Determine the [X, Y] coordinate at the center of the cell enclosing the given text.  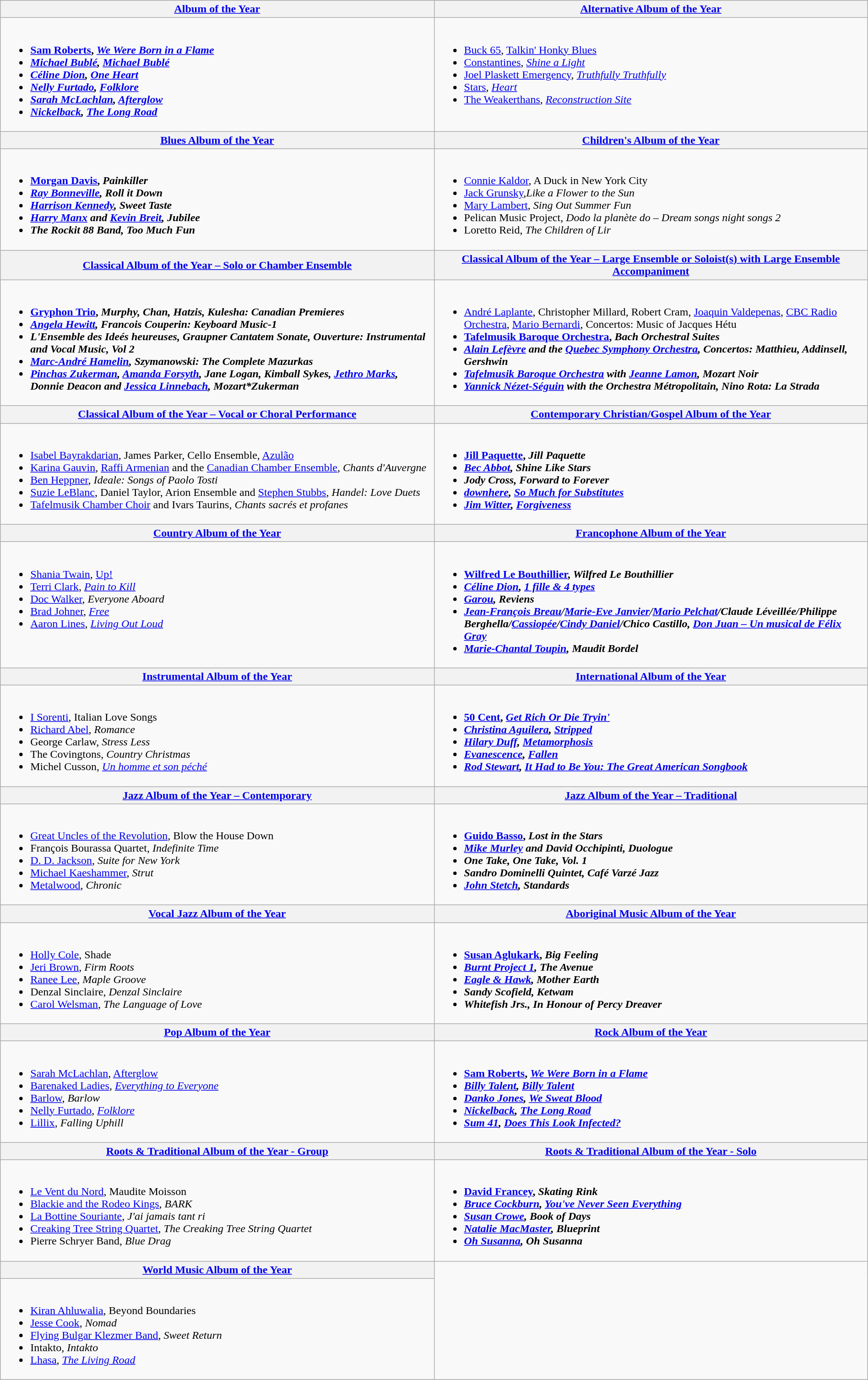
Jazz Album of the Year – Contemporary [217, 795]
I Sorenti, Italian Love SongsRichard Abel, RomanceGeorge Carlaw, Stress LessThe Covingtons, Country ChristmasMichel Cusson, Un homme et son péché [217, 735]
Aboriginal Music Album of the Year [651, 914]
Vocal Jazz Album of the Year [217, 914]
Buck 65, Talkin' Honky BluesConstantines, Shine a LightJoel Plaskett Emergency, Truthfully TruthfullyStars, HeartThe Weakerthans, Reconstruction Site [651, 75]
Blues Album of the Year [217, 140]
Alternative Album of the Year [651, 9]
David Francey, Skating RinkBruce Cockburn, You've Never Seen EverythingSusan Crowe, Book of DaysNatalie MacMaster, BlueprintOh Susanna, Oh Susanna [651, 1211]
Rock Album of the Year [651, 1032]
Sarah McLachlan, AfterglowBarenaked Ladies, Everything to EveryoneBarlow, BarlowNelly Furtado, FolkloreLillix, Falling Uphill [217, 1092]
Francophone Album of the Year [651, 533]
Country Album of the Year [217, 533]
Classical Album of the Year – Solo or Chamber Ensemble [217, 265]
Pop Album of the Year [217, 1032]
Jill Paquette, Jill PaquetteBec Abbot, Shine Like StarsJody Cross, Forward to Foreverdownhere, So Much for SubstitutesJim Witter, Forgiveness [651, 473]
Children's Album of the Year [651, 140]
Sam Roberts, We Were Born in a FlameBilly Talent, Billy TalentDanko Jones, We Sweat BloodNickelback, The Long RoadSum 41, Does This Look Infected? [651, 1092]
World Music Album of the Year [217, 1270]
Classical Album of the Year – Vocal or Choral Performance [217, 414]
Roots & Traditional Album of the Year - Group [217, 1151]
Holly Cole, ShadeJeri Brown, Firm RootsRanee Lee, Maple GrooveDenzal Sinclaire, Denzal SinclaireCarol Welsman, The Language of Love [217, 973]
Album of the Year [217, 9]
Roots & Traditional Album of the Year - Solo [651, 1151]
Classical Album of the Year – Large Ensemble or Soloist(s) with Large Ensemble Accompaniment [651, 265]
Morgan Davis, PainkillerRay Bonneville, Roll it DownHarrison Kennedy, Sweet TasteHarry Manx and Kevin Breit, JubileeThe Rockit 88 Band, Too Much Fun [217, 200]
International Album of the Year [651, 676]
Shania Twain, Up!Terri Clark, Pain to KillDoc Walker, Everyone AboardBrad Johner, FreeAaron Lines, Living Out Loud [217, 604]
Jazz Album of the Year – Traditional [651, 795]
Susan Aglukark, Big FeelingBurnt Project 1, The AvenueEagle & Hawk, Mother EarthSandy Scofield, KetwamWhitefish Jrs., In Honour of Percy Dreaver [651, 973]
Kiran Ahluwalia, Beyond BoundariesJesse Cook, NomadFlying Bulgar Klezmer Band, Sweet ReturnIntakto, IntaktoLhasa, The Living Road [217, 1329]
Contemporary Christian/Gospel Album of the Year [651, 414]
Instrumental Album of the Year [217, 676]
